Provide the (X, Y) coordinate of the cell's center where the given text is located.  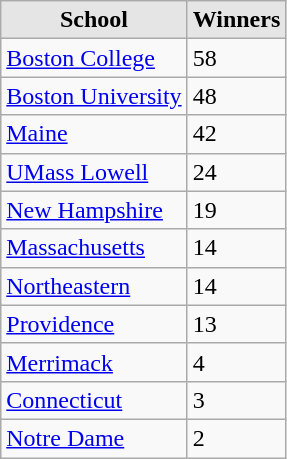
42 (236, 134)
Connecticut (94, 400)
58 (236, 58)
Notre Dame (94, 438)
13 (236, 324)
Merrimack (94, 362)
4 (236, 362)
Boston College (94, 58)
24 (236, 172)
UMass Lowell (94, 172)
Massachusetts (94, 248)
48 (236, 96)
New Hampshire (94, 210)
Winners (236, 20)
School (94, 20)
2 (236, 438)
Maine (94, 134)
Boston University (94, 96)
Northeastern (94, 286)
3 (236, 400)
Providence (94, 324)
19 (236, 210)
